From the cell containing the given text, extract its center point as [x, y] coordinate. 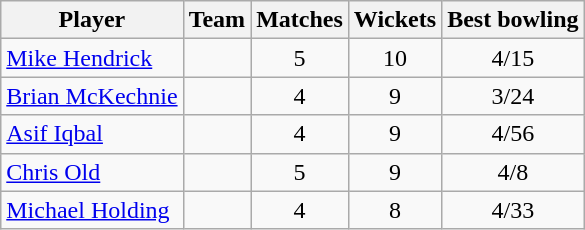
4/15 [513, 58]
4/33 [513, 210]
4/8 [513, 172]
Team [217, 20]
Mike Hendrick [92, 58]
Brian McKechnie [92, 96]
Wickets [394, 20]
8 [394, 210]
Michael Holding [92, 210]
Chris Old [92, 172]
Matches [300, 20]
4/56 [513, 134]
Asif Iqbal [92, 134]
3/24 [513, 96]
Best bowling [513, 20]
Player [92, 20]
10 [394, 58]
